Search for the cell housing the specified text and yield its [x, y] center coordinate. 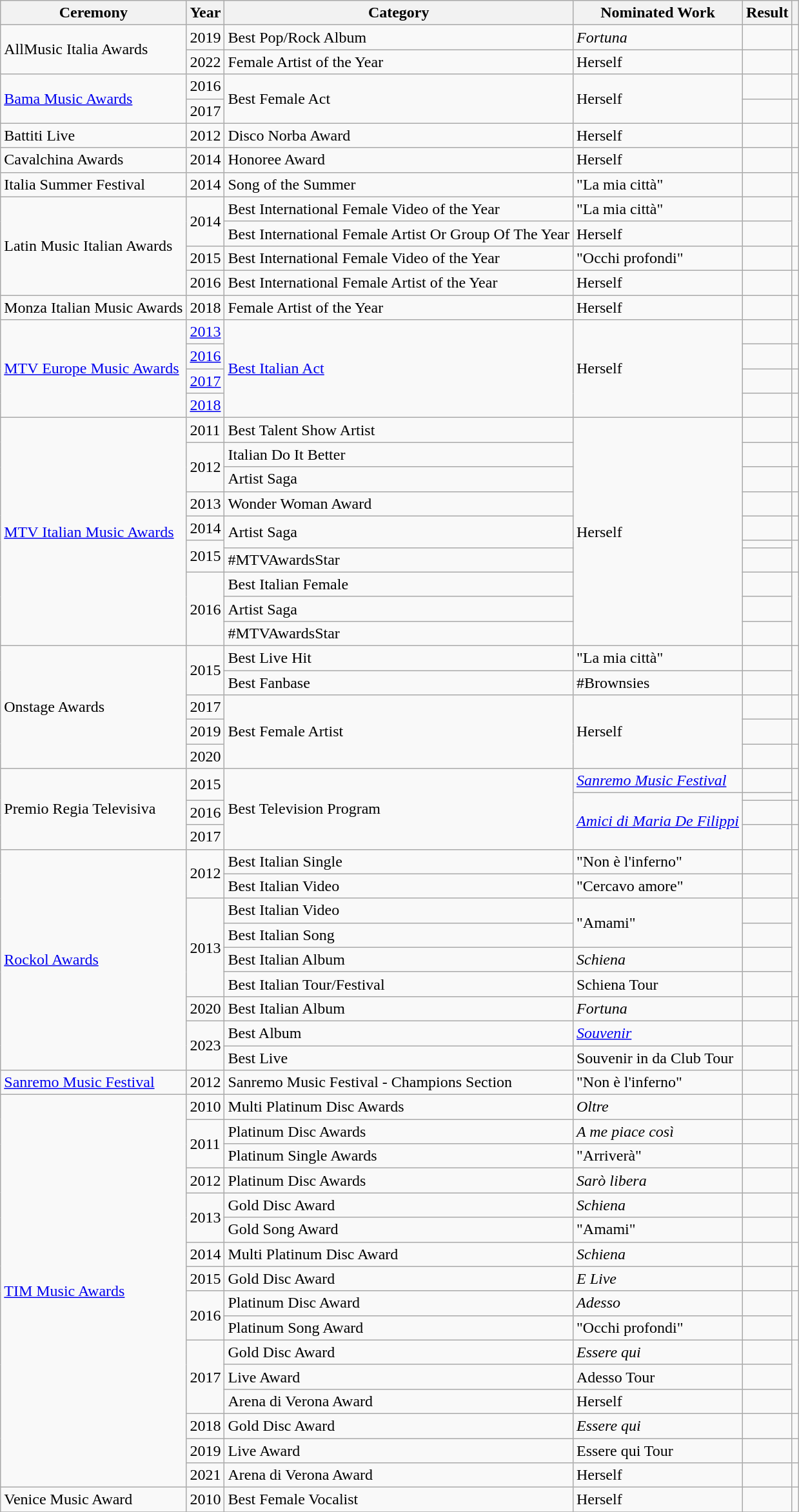
Gold Song Award [399, 1230]
A me piace così [658, 1132]
Italian Do It Better [399, 455]
Best Talent Show Artist [399, 430]
"Arriverà" [658, 1156]
Honoree Award [399, 160]
Latin Music Italian Awards [94, 246]
Disco Norba Award [399, 135]
Best Italian Song [399, 935]
Category [399, 13]
Bama Music Awards [94, 99]
Schiena Tour [658, 984]
Best Female Vocalist [399, 1500]
Souvenir [658, 1033]
Best International Female Artist of the Year [399, 282]
Best Italian Tour/Festival [399, 984]
Amici di Maria De Filippi [658, 821]
Best Italian Single [399, 861]
Multi Platinum Disc Awards [399, 1107]
Nominated Work [658, 13]
Battiti Live [94, 135]
Premio Regia Televisiva [94, 809]
Best Live [399, 1058]
Best Live Hit [399, 658]
"Cercavo amore" [658, 886]
Best Female Artist [399, 732]
Best Italian Act [399, 369]
Best Album [399, 1033]
Essere qui Tour [658, 1450]
Ceremony [94, 13]
MTV Italian Music Awards [94, 532]
Wonder Woman Award [399, 504]
AllMusic Italia Awards [94, 50]
Rockol Awards [94, 959]
Song of the Summer [399, 184]
MTV Europe Music Awards [94, 369]
Adesso Tour [658, 1377]
E Live [658, 1279]
Adesso [658, 1303]
2023 [205, 1045]
Venice Music Award [94, 1500]
Cavalchina Awards [94, 160]
Best Fanbase [399, 683]
Onstage Awards [94, 707]
TIM Music Awards [94, 1291]
Oltre [658, 1107]
Best International Female Artist Or Group Of The Year [399, 233]
Year [205, 13]
Sarò libera [658, 1181]
Best Female Act [399, 99]
Best Television Program [399, 809]
Result [767, 13]
2022 [205, 62]
Platinum Song Award [399, 1328]
Souvenir in da Club Tour [658, 1058]
Multi Platinum Disc Award [399, 1254]
Sanremo Music Festival - Champions Section [399, 1083]
Best Pop/Rock Album [399, 37]
Best Italian Female [399, 584]
Platinum Disc Award [399, 1303]
Italia Summer Festival [94, 184]
2021 [205, 1475]
Platinum Single Awards [399, 1156]
#Brownsies [658, 683]
Monza Italian Music Awards [94, 308]
